From the cell containing the given text, extract its center point as [X, Y] coordinate. 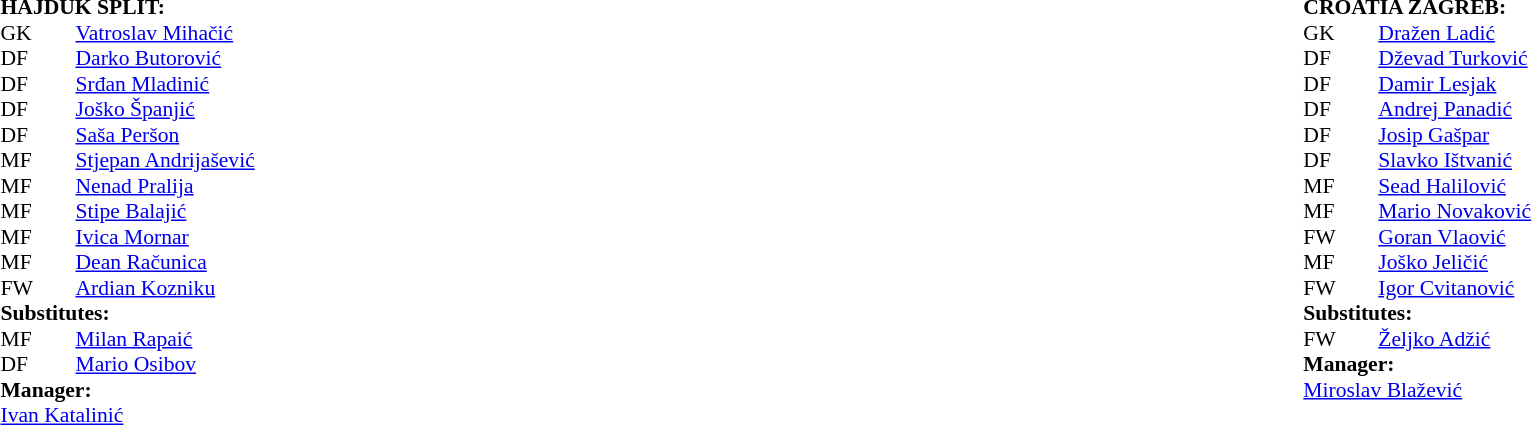
Andrej Panadić [1454, 109]
Ardian Kozniku [166, 288]
Dževad Turković [1454, 59]
Željko Adžić [1454, 339]
Stjepan Andrijašević [166, 161]
Igor Cvitanović [1454, 288]
Miroslav Blažević [1417, 390]
Mario Novaković [1454, 211]
Nenad Pralija [166, 186]
Darko Butorović [166, 59]
Saša Peršon [166, 135]
Stipe Balajić [166, 211]
Damir Lesjak [1454, 84]
Srđan Mladinić [166, 84]
Dean Računica [166, 263]
Mario Osibov [166, 365]
Vatroslav Mihačić [166, 33]
Slavko Ištvanić [1454, 161]
Joško Španjić [166, 109]
Sead Halilović [1454, 186]
Milan Rapaić [166, 339]
Joško Jeličić [1454, 263]
Dražen Ladić [1454, 33]
Goran Vlaović [1454, 237]
Josip Gašpar [1454, 135]
Ivica Mornar [166, 237]
